Return the (X, Y) coordinate for the center point of the cell that contains the specified text.  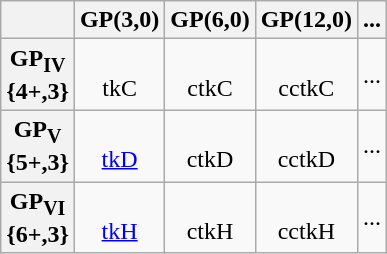
cctkH (306, 218)
GPIV{4+,3} (38, 74)
GP(3,0) (119, 20)
GPV{5+,3} (38, 146)
ctkC (210, 74)
tkH (119, 218)
GPVI{6+,3} (38, 218)
tkD (119, 146)
cctkC (306, 74)
GP(12,0) (306, 20)
cctkD (306, 146)
tkC (119, 74)
ctkD (210, 146)
ctkH (210, 218)
GP(6,0) (210, 20)
